Locate the cell with the specified text and output its [X, Y] center coordinate. 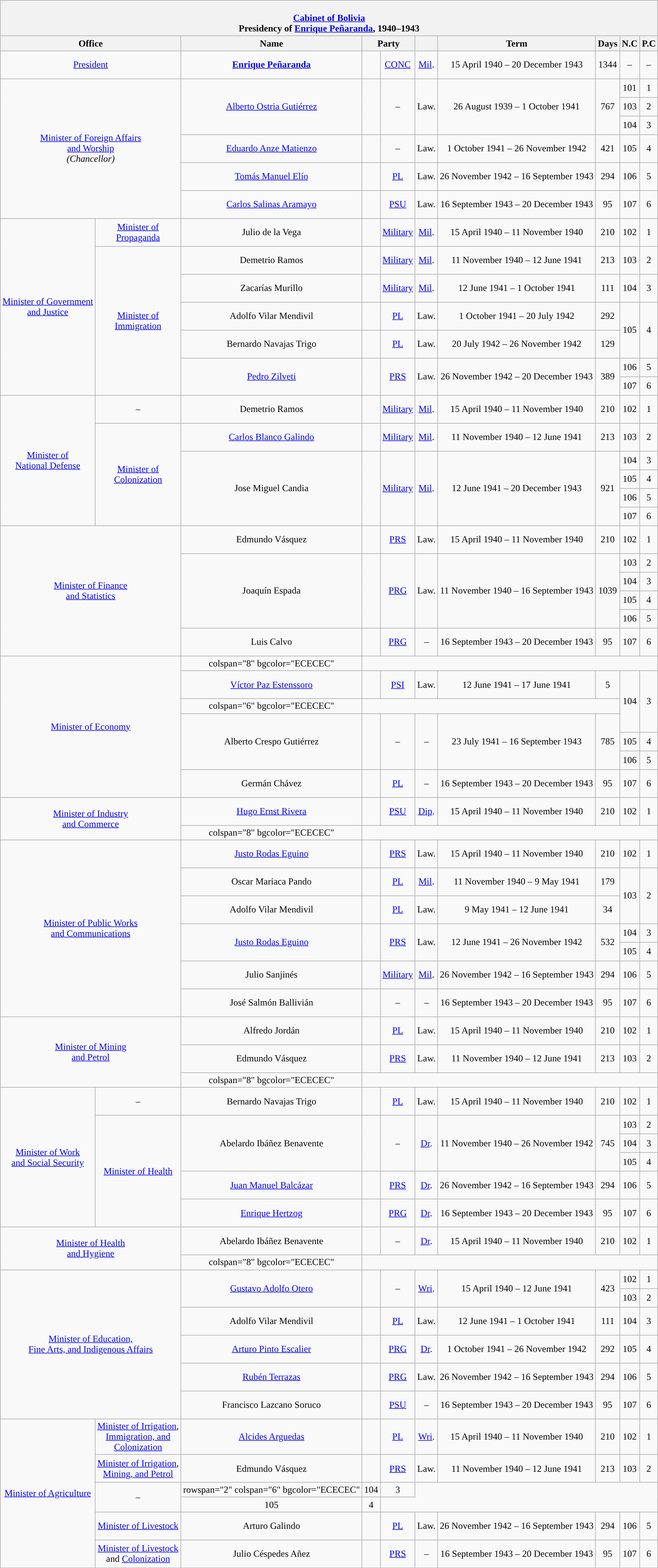
921 [608, 488]
Minister of Livestock [138, 1526]
15 April 1940 – 20 December 1943 [516, 65]
P.C [649, 43]
15 April 1940 – 12 June 1941 [516, 1288]
Arturo Galindo [271, 1526]
Rubén Terrazas [271, 1377]
Alberto Crespo Gutiérrez [271, 741]
745 [608, 1143]
Party [389, 43]
José Salmón Ballivián [271, 1003]
Alberto Ostria Gutiérrez [271, 107]
Víctor Paz Estenssoro [271, 685]
Pedro Zilveti [271, 377]
Jose Miguel Candia [271, 488]
Julio Céspedes Añez [271, 1554]
Minister ofImmigration [138, 321]
colspan="6" bgcolor="ECECEC" [271, 706]
Minister of Public Worksand Communications [91, 928]
PSI [398, 685]
101 [630, 88]
Zacarías Murillo [271, 288]
Julio de la Vega [271, 232]
Minister of Livestockand Colonization [138, 1554]
1039 [608, 591]
Minister of Health [138, 1171]
12 June 1941 – 26 November 1942 [516, 942]
26 August 1939 – 1 October 1941 [516, 107]
Dip. [426, 811]
Luis Calvo [271, 642]
11 November 1940 – 26 November 1942 [516, 1143]
Minister of Irrigation,Mining, and Petrol [138, 1468]
785 [608, 741]
Minister of Governmentand Justice [48, 307]
1344 [608, 65]
Minister ofPropaganda [138, 232]
11 November 1940 – 16 September 1943 [516, 591]
Enrique Hertzog [271, 1213]
Minister ofNational Defense [48, 460]
Name [271, 43]
23 July 1941 – 16 September 1943 [516, 741]
CONC [398, 65]
Minister of Foreign Affairsand Worship(Chancellor) [91, 149]
421 [608, 149]
President [91, 65]
Cabinet of BoliviaPresidency of Enrique Peñaranda, 1940–1943 [329, 18]
N.C [630, 43]
423 [608, 1288]
Germán Chávez [271, 783]
Carlos Blanco Galindo [271, 437]
rowspan="2" colspan="6" bgcolor="ECECEC" [271, 1490]
Gustavo Adolfo Otero [271, 1288]
Minister of Healthand Hygiene [91, 1248]
Minister of Financeand Statistics [91, 591]
179 [608, 882]
Office [91, 43]
26 November 1942 – 20 December 1943 [516, 377]
Alfredo Jordán [271, 1031]
Minister of Workand Social Security [48, 1157]
Days [608, 43]
12 June 1941 – 20 December 1943 [516, 488]
Minister of Agriculture [48, 1493]
12 June 1941 – 17 June 1941 [516, 685]
Minister of Economy [91, 727]
Minister ofColonization [138, 474]
Carlos Salinas Aramayo [271, 204]
1 October 1941 – 20 July 1942 [516, 316]
34 [608, 910]
9 May 1941 – 12 June 1941 [516, 910]
Minister of Irrigation,Immigration, andColonization [138, 1436]
Minister of Miningand Petrol [91, 1052]
Joaquín Espada [271, 591]
Juan Manuel Balcázar [271, 1185]
20 July 1942 – 26 November 1942 [516, 344]
Oscar Mariaca Pando [271, 882]
532 [608, 942]
Francisco Lazcano Soruco [271, 1405]
Term [516, 43]
Julio Sanjinés [271, 975]
129 [608, 344]
Alcides Arguedas [271, 1436]
389 [608, 377]
11 November 1940 – 9 May 1941 [516, 882]
Hugo Ernst Rivera [271, 811]
Tomás Manuel Elío [271, 177]
Eduardo Anze Matienzo [271, 149]
Enrique Peñaranda [271, 65]
Arturo Pinto Escalier [271, 1349]
Minister of Education,Fine Arts, and Indigenous Affairs [91, 1344]
Minister of Industryand Commerce [91, 819]
767 [608, 107]
